Determine the (x, y) coordinate at the center of the cell enclosing the given text.  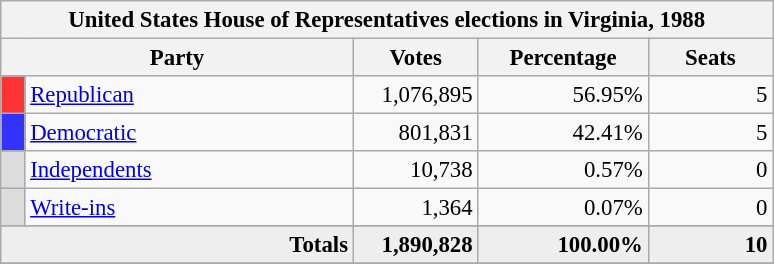
42.41% (563, 133)
56.95% (563, 95)
100.00% (563, 245)
801,831 (416, 133)
1,890,828 (416, 245)
Independents (189, 170)
1,364 (416, 208)
0.07% (563, 208)
Republican (189, 95)
1,076,895 (416, 95)
Totals (178, 245)
10 (710, 245)
Party (178, 58)
10,738 (416, 170)
Seats (710, 58)
0.57% (563, 170)
Write-ins (189, 208)
Democratic (189, 133)
United States House of Representatives elections in Virginia, 1988 (387, 20)
Votes (416, 58)
Percentage (563, 58)
